Extract the [x, y] coordinate from the center of the cell holding the provided text.  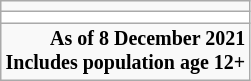
As of 8 December 2021 Includes population age 12+ [126, 52]
